Provide the [x, y] coordinate of the cell's center where the given text is located.  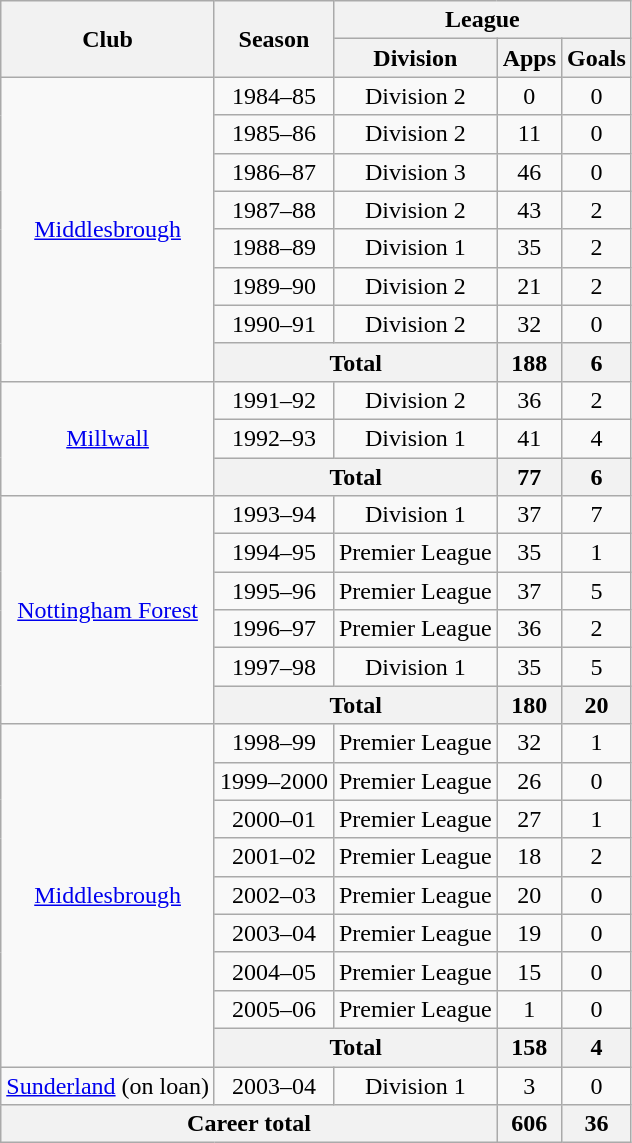
188 [529, 362]
15 [529, 971]
1984–85 [274, 96]
2002–03 [274, 895]
1994–95 [274, 553]
Sunderland (on loan) [108, 1085]
3 [529, 1085]
27 [529, 819]
1987–88 [274, 210]
Career total [249, 1124]
Goals [597, 58]
Millwall [108, 438]
41 [529, 438]
1990–91 [274, 324]
19 [529, 933]
1997–98 [274, 667]
1985–86 [274, 134]
1986–87 [274, 172]
Nottingham Forest [108, 610]
158 [529, 1047]
18 [529, 857]
2005–06 [274, 1009]
1991–92 [274, 400]
Club [108, 39]
1993–94 [274, 515]
2001–02 [274, 857]
77 [529, 477]
46 [529, 172]
1992–93 [274, 438]
1998–99 [274, 743]
2000–01 [274, 819]
League [482, 20]
180 [529, 705]
2004–05 [274, 971]
43 [529, 210]
Apps [529, 58]
Division [415, 58]
26 [529, 781]
1996–97 [274, 629]
11 [529, 134]
1995–96 [274, 591]
7 [597, 515]
Season [274, 39]
Division 3 [415, 172]
1989–90 [274, 286]
1988–89 [274, 248]
21 [529, 286]
1999–2000 [274, 781]
606 [529, 1124]
